For the text-containing cell, return its midpoint in (x, y) coordinate format. 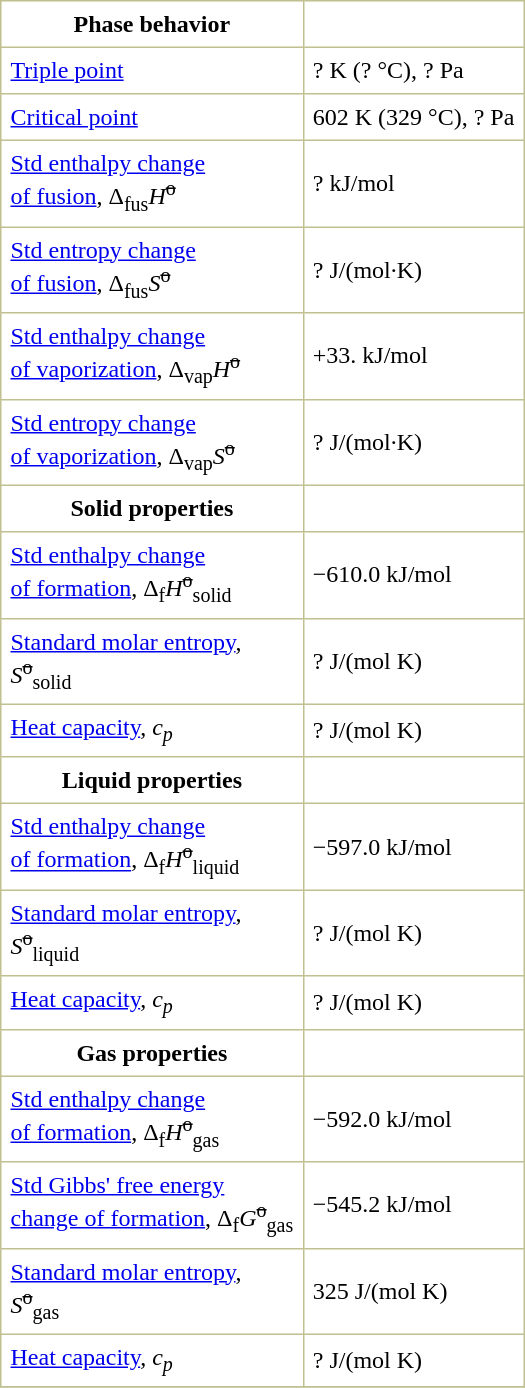
Standard molar entropy,Sosolid (152, 661)
602 K (329 °C), ? Pa (414, 117)
−610.0 kJ/mol (414, 575)
Std entropy changeof fusion, ΔfusSo (152, 270)
Liquid properties (152, 780)
Phase behavior (152, 24)
Solid properties (152, 508)
Std enthalpy changeof vaporization, ΔvapHo (152, 356)
Standard molar entropy,Soliquid (152, 933)
? kJ/mol (414, 183)
Triple point (152, 70)
Gas properties (152, 1052)
Std entropy changeof vaporization, ΔvapSo (152, 442)
Std enthalpy changeof formation, ΔfHosolid (152, 575)
−592.0 kJ/mol (414, 1119)
Standard molar entropy,Sogas (152, 1291)
Std enthalpy changeof formation, ΔfHogas (152, 1119)
−545.2 kJ/mol (414, 1205)
325 J/(mol K) (414, 1291)
Std enthalpy changeof fusion, ΔfusHo (152, 183)
Std Gibbs' free energychange of formation, ΔfGogas (152, 1205)
? K (? °C), ? Pa (414, 70)
−597.0 kJ/mol (414, 847)
+33. kJ/mol (414, 356)
Critical point (152, 117)
Std enthalpy changeof formation, ΔfHoliquid (152, 847)
